Return (X, Y) of the center of cell containing provided text 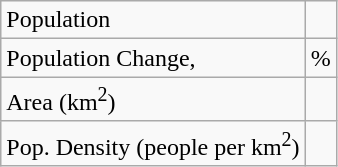
Population Change, (153, 58)
Area (km2) (153, 100)
% (320, 58)
Population (153, 20)
Pop. Density (people per km2) (153, 144)
